Extract the (x, y) coordinate from the center of the cell holding the provided text.  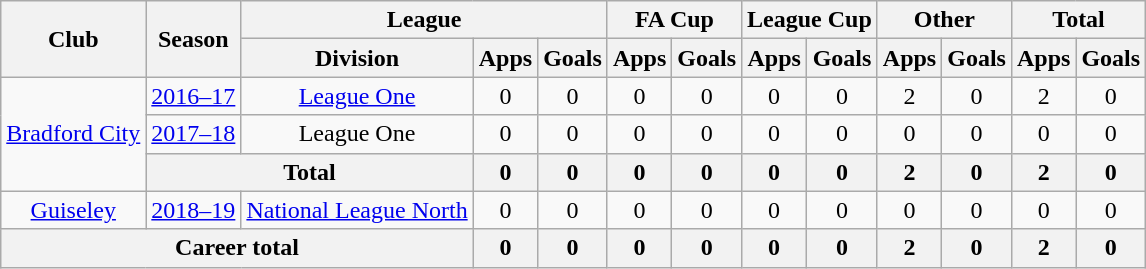
FA Cup (674, 20)
Career total (237, 248)
National League North (357, 210)
Season (194, 39)
League Cup (810, 20)
Guiseley (74, 210)
Bradford City (74, 134)
Other (944, 20)
2018–19 (194, 210)
Division (357, 58)
Club (74, 39)
2017–18 (194, 134)
League (424, 20)
2016–17 (194, 96)
